Return [x, y] of the center of cell containing provided text 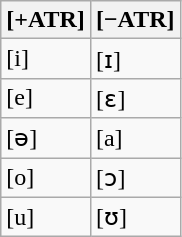
[ɛ] [135, 98]
[e] [46, 98]
[u] [46, 217]
[+ATR] [46, 20]
[ʊ] [135, 217]
[ɪ] [135, 59]
[i] [46, 59]
[o] [46, 178]
[ə] [46, 138]
[a] [135, 138]
[ɔ] [135, 178]
[−ATR] [135, 20]
